Provide the [x, y] coordinate of the cell's center where the given text is located.  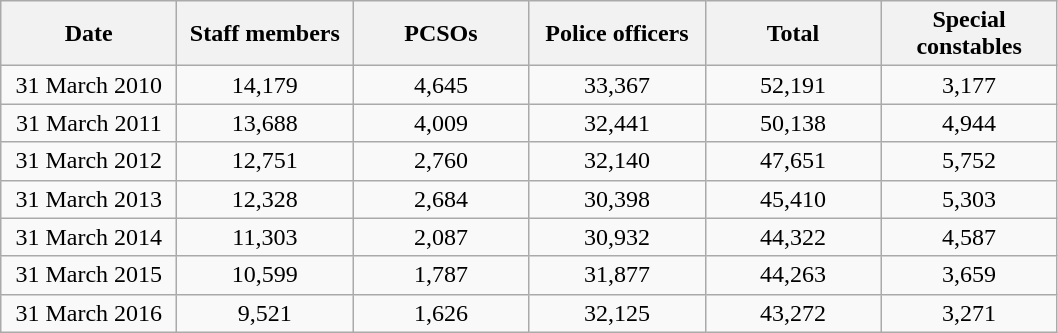
2,684 [441, 199]
31 March 2015 [89, 275]
31,877 [617, 275]
52,191 [793, 85]
Total [793, 34]
31 March 2016 [89, 313]
3,659 [969, 275]
4,009 [441, 123]
33,367 [617, 85]
1,626 [441, 313]
PCSOs [441, 34]
5,752 [969, 161]
1,787 [441, 275]
31 March 2014 [89, 237]
9,521 [265, 313]
3,177 [969, 85]
50,138 [793, 123]
32,441 [617, 123]
2,087 [441, 237]
Special constables [969, 34]
44,322 [793, 237]
44,263 [793, 275]
12,751 [265, 161]
4,645 [441, 85]
10,599 [265, 275]
45,410 [793, 199]
32,140 [617, 161]
47,651 [793, 161]
5,303 [969, 199]
31 March 2012 [89, 161]
31 March 2011 [89, 123]
2,760 [441, 161]
13,688 [265, 123]
32,125 [617, 313]
30,932 [617, 237]
12,328 [265, 199]
Police officers [617, 34]
4,944 [969, 123]
31 March 2013 [89, 199]
3,271 [969, 313]
11,303 [265, 237]
Date [89, 34]
43,272 [793, 313]
31 March 2010 [89, 85]
14,179 [265, 85]
Staff members [265, 34]
4,587 [969, 237]
30,398 [617, 199]
